Search for the cell housing the specified text and yield its [X, Y] center coordinate. 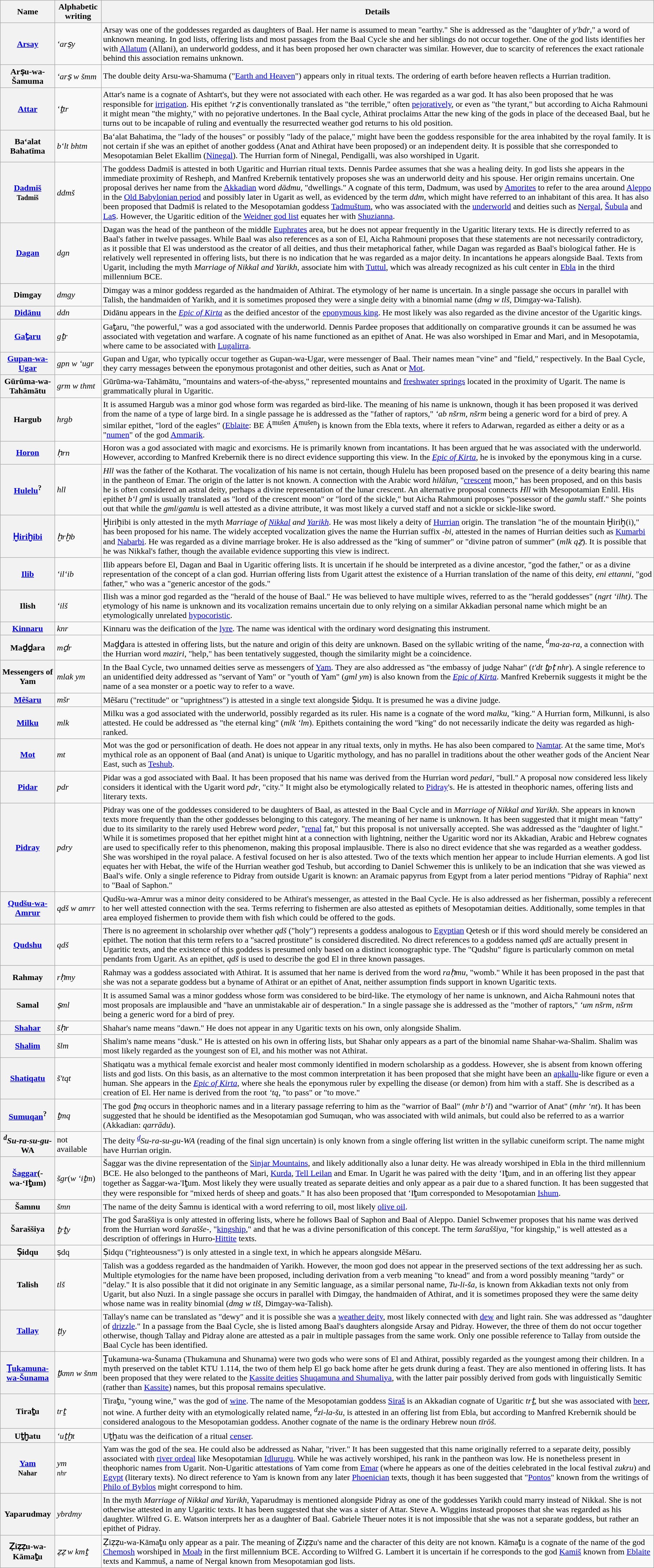
mḏr [78, 648]
Hargub [28, 419]
ṣml [78, 1005]
Ṣidqu [28, 1252]
Messengers of Yam [28, 677]
Šaraššiya [28, 1229]
Didānu [28, 313]
Ṣidqu ("righteousness") is only attested in a single text, in which he appears alongside Mêšaru. [378, 1252]
šmn [78, 1206]
ddmš [78, 193]
mšr [78, 700]
tlš [78, 1284]
Yam Nahar [28, 1468]
not available [78, 1144]
ẓẓ w kmṯ [78, 1552]
Samal [28, 1005]
The name of the deity Šamnu is identical with a word referring to oil, most likely olive oil. [378, 1206]
‘uṯḫt [78, 1436]
šlm [78, 1046]
Ilish [28, 606]
Mêšaru ("rectitude" or "uprightness") is attested in a single text alongside Ṣidqu. It is presumed he was a divine judge. [378, 700]
ṯrṯy [78, 1229]
ṯkmn w šnm [78, 1373]
ḥrn [78, 452]
Alphabetic writing [78, 12]
Shalim [28, 1046]
pdry [78, 847]
Kinnaru was the deification of the lyre. The name was identical with the ordinary word designating this instrument. [378, 628]
dmgy [78, 295]
š'tqt [78, 1078]
The double deity Arsu-wa-Shamuma ("Earth and Heaven") appears only in ritual texts. The ordering of earth before heaven reflects a Hurrian tradition. [378, 76]
hrgb [78, 419]
Šamnu [28, 1206]
Tiraṯu [28, 1411]
‘arṣy [78, 44]
mlak ym [78, 677]
trṯ [78, 1411]
Arsay [28, 44]
Name [28, 12]
Uṯḫatu [28, 1436]
qdš w amrr [78, 908]
Dadmiš Tadmiš [28, 193]
Ḫiriḫibi [28, 536]
ṯmq [78, 1116]
Milku [28, 723]
‘ṯtr [78, 109]
šgr(w ‘iṯm) [78, 1178]
Attar [28, 109]
‘ilš [78, 606]
Qudšu-wa-Amrur [28, 908]
Hulelu? [28, 489]
hll [78, 489]
Ba‘alat Bahatīma [28, 146]
ddn [78, 313]
Details [378, 12]
Ẓiẓẓu-wa-Kāmaṯu [28, 1552]
b‘lt bhtm [78, 146]
Maḏḏara [28, 648]
Ilib [28, 574]
Yaparudmay [28, 1515]
Pidar [28, 787]
dSu-ra-su-gu-WA [28, 1144]
Gūrūma-wa-Tahāmātu [28, 386]
Kinnaru [28, 628]
Šaggar(-wa-‘Iṯum) [28, 1178]
Gupan-wa-Ugar [28, 363]
Tallay [28, 1331]
Dimgay [28, 295]
Shahar [28, 1028]
ybrdmy [78, 1515]
Mot [28, 755]
Arṣu-wa-Šamuma [28, 76]
ṭly [78, 1331]
Sumuqan? [28, 1116]
pdr [78, 787]
gṯr [78, 336]
dgn [78, 253]
Uṯḫatu was the deification of a ritual censer. [378, 1436]
‘il‘ib [78, 574]
Shahar's name means "dawn." He does not appear in any Ugaritic texts on his own, only alongside Shalim. [378, 1028]
Qudshu [28, 945]
‘arṣ w šmm [78, 76]
ḫrḫb [78, 536]
mt [78, 755]
gpn w ‘ugr [78, 363]
ṣdq [78, 1252]
grm w thmt [78, 386]
Shatiqatu [28, 1078]
knr [78, 628]
šḥr [78, 1028]
Mêšaru [28, 700]
qdš [78, 945]
mlk [78, 723]
Ṯukamuna-wa-Šunama [28, 1373]
Gaṯaru [28, 336]
ym nhr [78, 1468]
Talish [28, 1284]
rḥmy [78, 977]
Pidray [28, 847]
Dagan [28, 253]
Horon [28, 452]
Rahmay [28, 977]
